Identify which cell holds the provided text, then report its (x, y) central coordinate. 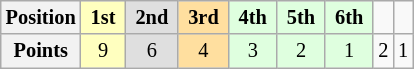
2nd (152, 17)
Points (41, 51)
6th (349, 17)
4 (203, 51)
3 (253, 51)
3rd (203, 17)
Position (41, 17)
6 (152, 51)
4th (253, 17)
1st (104, 17)
9 (104, 51)
5th (301, 17)
